Output the [x, y] coordinate of the center of the cell containing the given text.  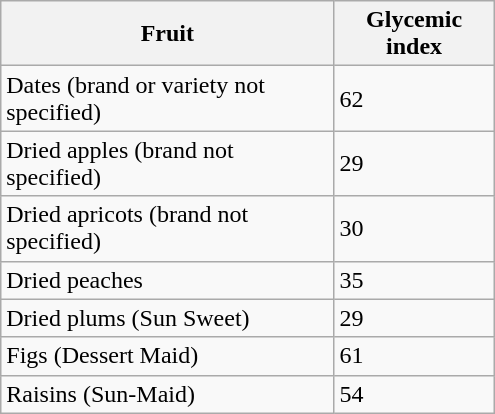
54 [414, 394]
Glycemic index [414, 34]
Dried peaches [168, 280]
Dried apricots (brand not specified) [168, 228]
62 [414, 98]
Fruit [168, 34]
Dried apples (brand not specified) [168, 164]
30 [414, 228]
Raisins (Sun-Maid) [168, 394]
Dried plums (Sun Sweet) [168, 318]
35 [414, 280]
Figs (Dessert Maid) [168, 356]
Dates (brand or variety not specified) [168, 98]
61 [414, 356]
